Capture the cell that displays the provided text and extract its (x, y) central coordinate. 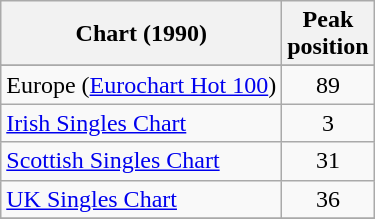
36 (328, 199)
UK Singles Chart (142, 199)
Europe (Eurochart Hot 100) (142, 85)
Irish Singles Chart (142, 123)
Scottish Singles Chart (142, 161)
31 (328, 161)
89 (328, 85)
Peakposition (328, 34)
3 (328, 123)
Chart (1990) (142, 34)
